Return the [X, Y] coordinate for the center point of the cell that contains the specified text.  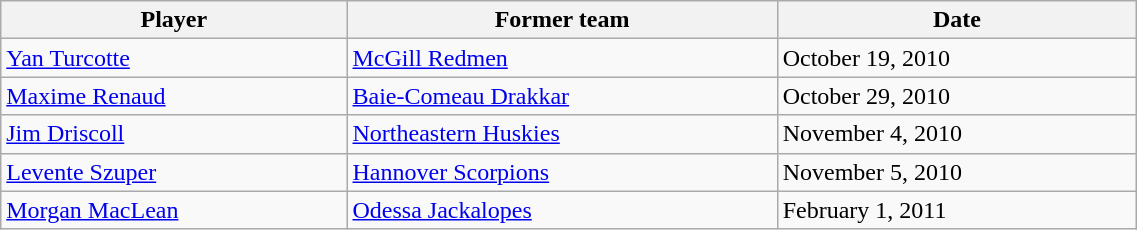
Odessa Jackalopes [562, 210]
October 29, 2010 [957, 96]
Former team [562, 20]
Maxime Renaud [174, 96]
November 4, 2010 [957, 134]
Hannover Scorpions [562, 172]
Northeastern Huskies [562, 134]
October 19, 2010 [957, 58]
McGill Redmen [562, 58]
Baie-Comeau Drakkar [562, 96]
Jim Driscoll [174, 134]
November 5, 2010 [957, 172]
Date [957, 20]
Morgan MacLean [174, 210]
Yan Turcotte [174, 58]
Levente Szuper [174, 172]
Player [174, 20]
February 1, 2011 [957, 210]
